Search for the cell housing the specified text and yield its [X, Y] center coordinate. 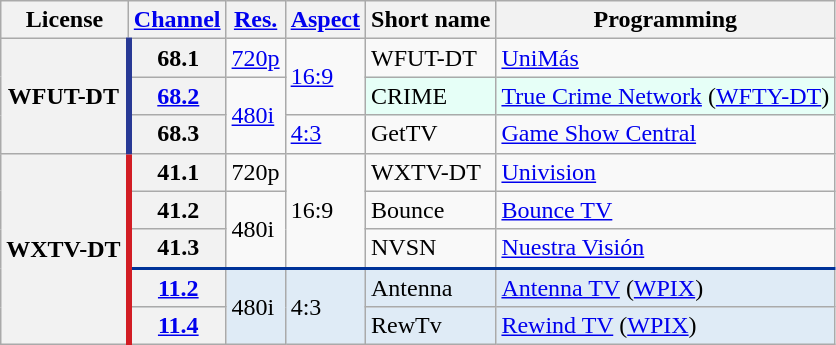
Channel [177, 20]
41.2 [177, 210]
RewTv [431, 326]
Bounce [431, 210]
Antenna [431, 288]
68.1 [177, 58]
Aspect [325, 20]
Univision [666, 172]
Programming [666, 20]
41.3 [177, 248]
CRIME [431, 96]
Rewind TV (WPIX) [666, 326]
Res. [256, 20]
Game Show Central [666, 134]
68.3 [177, 134]
11.2 [177, 288]
68.2 [177, 96]
Antenna TV (WPIX) [666, 288]
True Crime Network (WFTY-DT) [666, 96]
GetTV [431, 134]
Short name [431, 20]
NVSN [431, 248]
License [65, 20]
UniMás [666, 58]
Nuestra Visión [666, 248]
41.1 [177, 172]
11.4 [177, 326]
Bounce TV [666, 210]
